Detect which cell encompasses the target text, then output its [X, Y] center coordinate. 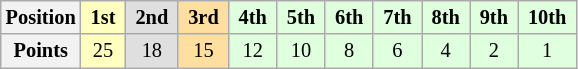
7th [397, 17]
12 [253, 51]
1st [104, 17]
4 [446, 51]
8th [446, 17]
15 [203, 51]
5th [301, 17]
8 [349, 51]
10th [547, 17]
3rd [203, 17]
Points [41, 51]
18 [152, 51]
4th [253, 17]
Position [41, 17]
9th [494, 17]
2 [494, 51]
6th [349, 17]
2nd [152, 17]
6 [397, 51]
10 [301, 51]
1 [547, 51]
25 [104, 51]
